Detect which cell encompasses the target text, then output its [x, y] center coordinate. 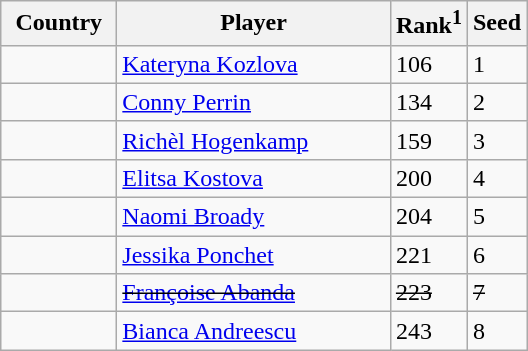
8 [496, 331]
Conny Perrin [254, 102]
Naomi Broady [254, 217]
243 [428, 331]
Elitsa Kostova [254, 178]
Player [254, 24]
Rank1 [428, 24]
4 [496, 178]
5 [496, 217]
221 [428, 255]
204 [428, 217]
7 [496, 293]
Jessika Ponchet [254, 255]
Bianca Andreescu [254, 331]
Kateryna Kozlova [254, 64]
Richèl Hogenkamp [254, 140]
3 [496, 140]
Seed [496, 24]
6 [496, 255]
2 [496, 102]
200 [428, 178]
1 [496, 64]
223 [428, 293]
159 [428, 140]
106 [428, 64]
Country [59, 24]
134 [428, 102]
Françoise Abanda [254, 293]
